Provide the (X, Y) coordinate of the cell's center where the given text is located.  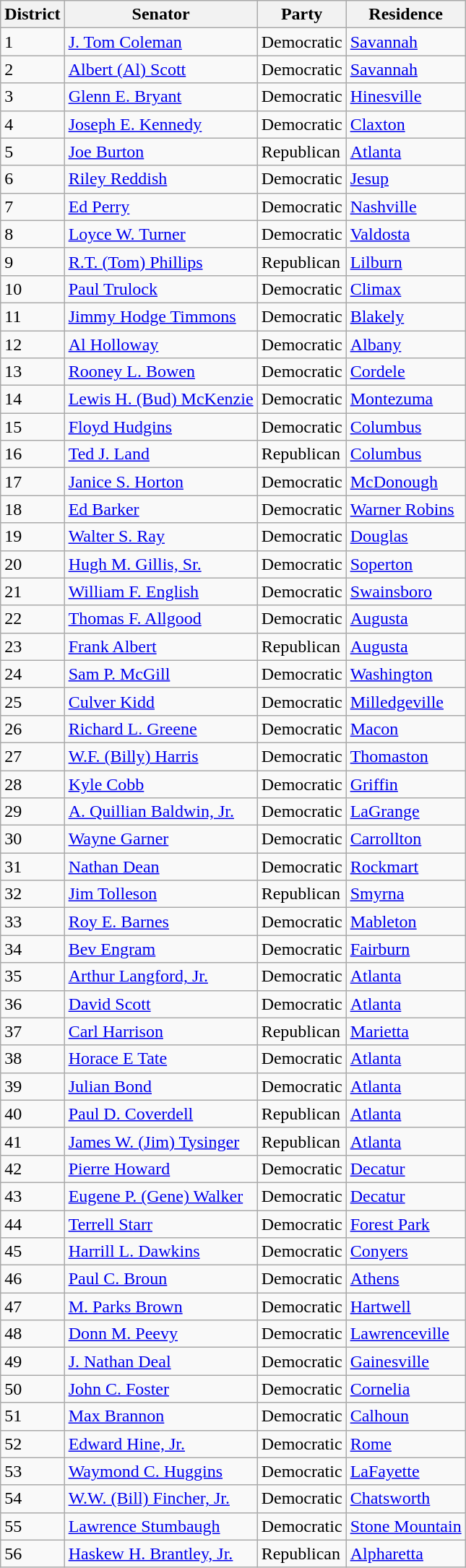
36 (33, 1004)
Ted J. Land (160, 454)
District (33, 14)
Terrell Starr (160, 1224)
Edward Hine, Jr. (160, 1444)
Ed Perry (160, 207)
Joseph E. Kennedy (160, 124)
17 (33, 482)
Pierre Howard (160, 1169)
29 (33, 812)
Hinesville (406, 97)
Cordele (406, 372)
Hartwell (406, 1307)
46 (33, 1279)
Thomas F. Allgood (160, 619)
51 (33, 1416)
5 (33, 152)
Blakely (406, 316)
Floyd Hudgins (160, 427)
49 (33, 1361)
31 (33, 867)
Richard L. Greene (160, 729)
Marietta (406, 1031)
Athens (406, 1279)
41 (33, 1141)
11 (33, 316)
Horace E Tate (160, 1059)
Eugene P. (Gene) Walker (160, 1196)
Milledgeville (406, 701)
Joe Burton (160, 152)
44 (33, 1224)
Albert (Al) Scott (160, 69)
Carl Harrison (160, 1031)
LaFayette (406, 1471)
Kyle Cobb (160, 784)
Thomaston (406, 756)
James W. (Jim) Tysinger (160, 1141)
Bev Engram (160, 949)
Max Brannon (160, 1416)
Waymond C. Huggins (160, 1471)
John C. Foster (160, 1389)
Al Holloway (160, 345)
Janice S. Horton (160, 482)
19 (33, 537)
34 (33, 949)
12 (33, 345)
Culver Kidd (160, 701)
R.T. (Tom) Phillips (160, 261)
Stone Mountain (406, 1526)
W.W. (Bill) Fincher, Jr. (160, 1499)
Sam P. McGill (160, 674)
Rome (406, 1444)
52 (33, 1444)
Rockmart (406, 867)
Rooney L. Bowen (160, 372)
1 (33, 42)
14 (33, 399)
Jesup (406, 179)
Claxton (406, 124)
Harrill L. Dawkins (160, 1252)
47 (33, 1307)
Roy E. Barnes (160, 922)
Julian Bond (160, 1086)
Soperton (406, 564)
Swainsboro (406, 592)
Washington (406, 674)
13 (33, 372)
Douglas (406, 537)
LaGrange (406, 812)
Walter S. Ray (160, 537)
26 (33, 729)
Carrollton (406, 839)
Nashville (406, 207)
Fairburn (406, 949)
21 (33, 592)
Ed Barker (160, 509)
4 (33, 124)
Jim Tolleson (160, 894)
3 (33, 97)
Nathan Dean (160, 867)
Smyrna (406, 894)
Cornelia (406, 1389)
39 (33, 1086)
William F. English (160, 592)
10 (33, 289)
Loyce W. Turner (160, 234)
McDonough (406, 482)
Montezuma (406, 399)
22 (33, 619)
Forest Park (406, 1224)
Frank Albert (160, 646)
28 (33, 784)
2 (33, 69)
Residence (406, 14)
Warner Robins (406, 509)
Paul Trulock (160, 289)
54 (33, 1499)
David Scott (160, 1004)
Valdosta (406, 234)
Gainesville (406, 1361)
M. Parks Brown (160, 1307)
Riley Reddish (160, 179)
30 (33, 839)
48 (33, 1334)
Alpharetta (406, 1554)
35 (33, 976)
42 (33, 1169)
Calhoun (406, 1416)
45 (33, 1252)
Albany (406, 345)
Chatsworth (406, 1499)
Glenn E. Bryant (160, 97)
Paul D. Coverdell (160, 1114)
53 (33, 1471)
15 (33, 427)
37 (33, 1031)
J. Nathan Deal (160, 1361)
9 (33, 261)
Jimmy Hodge Timmons (160, 316)
W.F. (Billy) Harris (160, 756)
38 (33, 1059)
J. Tom Coleman (160, 42)
55 (33, 1526)
Paul C. Broun (160, 1279)
8 (33, 234)
Donn M. Peevy (160, 1334)
7 (33, 207)
A. Quillian Baldwin, Jr. (160, 812)
25 (33, 701)
Lilburn (406, 261)
56 (33, 1554)
Haskew H. Brantley, Jr. (160, 1554)
Griffin (406, 784)
27 (33, 756)
6 (33, 179)
Climax (406, 289)
Arthur Langford, Jr. (160, 976)
Party (302, 14)
Wayne Garner (160, 839)
24 (33, 674)
40 (33, 1114)
43 (33, 1196)
Hugh M. Gillis, Sr. (160, 564)
20 (33, 564)
Mableton (406, 922)
16 (33, 454)
33 (33, 922)
50 (33, 1389)
Macon (406, 729)
Lewis H. (Bud) McKenzie (160, 399)
Lawrence Stumbaugh (160, 1526)
Lawrenceville (406, 1334)
23 (33, 646)
Senator (160, 14)
32 (33, 894)
18 (33, 509)
Conyers (406, 1252)
